Capture the cell that displays the provided text and extract its [x, y] central coordinate. 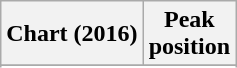
Chart (2016) [72, 34]
Peak position [189, 34]
